Output the (X, Y) coordinate of the center of the cell containing the given text.  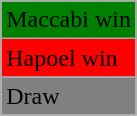
Maccabi win (69, 20)
Hapoel win (69, 58)
Draw (69, 96)
